For the text-containing cell, return its midpoint in [X, Y] coordinate format. 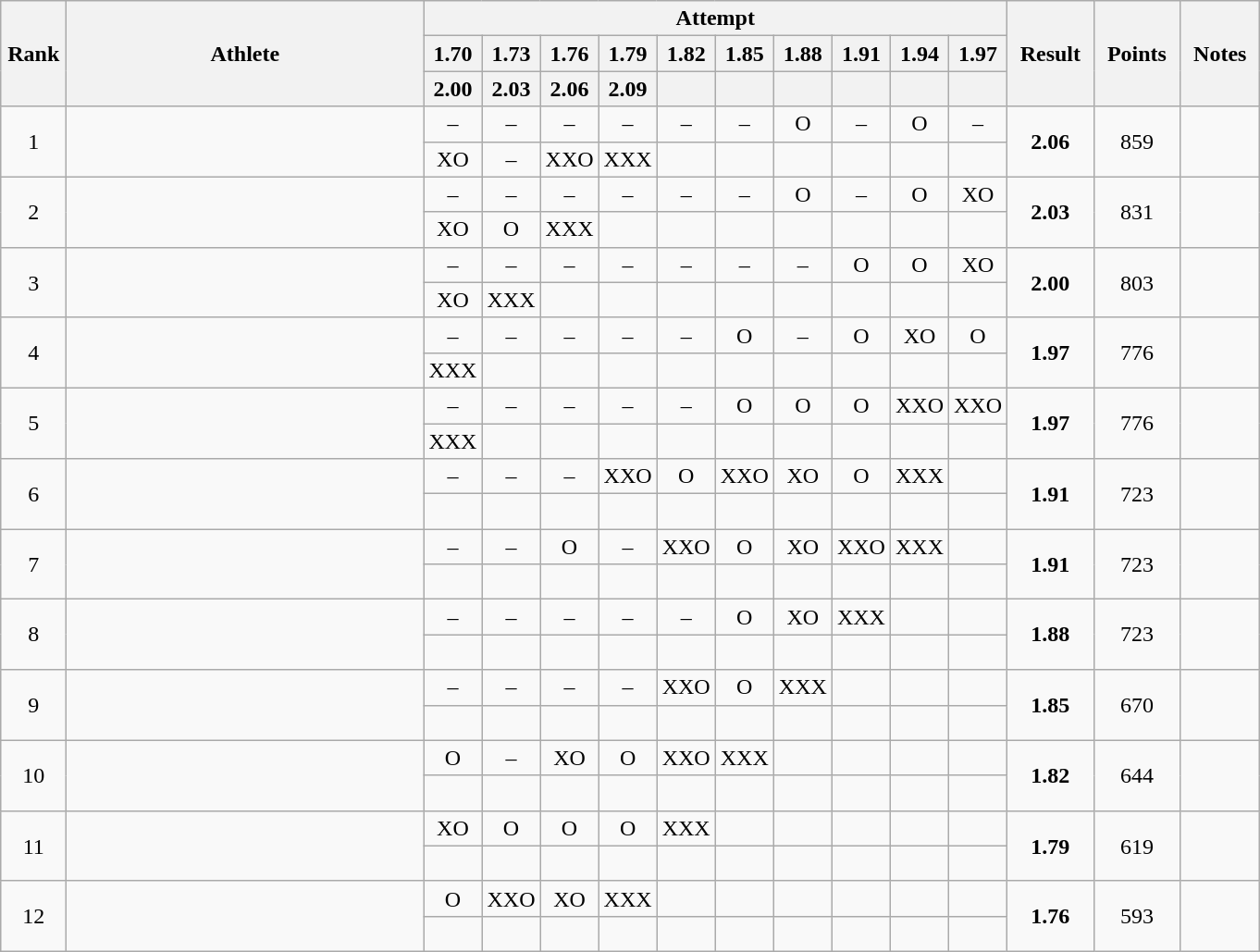
Result [1051, 54]
619 [1137, 846]
2.09 [627, 89]
7 [33, 564]
4 [33, 352]
670 [1137, 705]
1 [33, 142]
1.73 [511, 54]
11 [33, 846]
9 [33, 705]
Notes [1220, 54]
Rank [33, 54]
2 [33, 212]
8 [33, 635]
593 [1137, 916]
6 [33, 494]
803 [1137, 282]
12 [33, 916]
Athlete [245, 54]
831 [1137, 212]
Attempt [716, 19]
5 [33, 423]
644 [1137, 775]
3 [33, 282]
859 [1137, 142]
1.94 [920, 54]
Points [1137, 54]
10 [33, 775]
1.70 [453, 54]
